Provide the [x, y] coordinate of the cell's center where the given text is located.  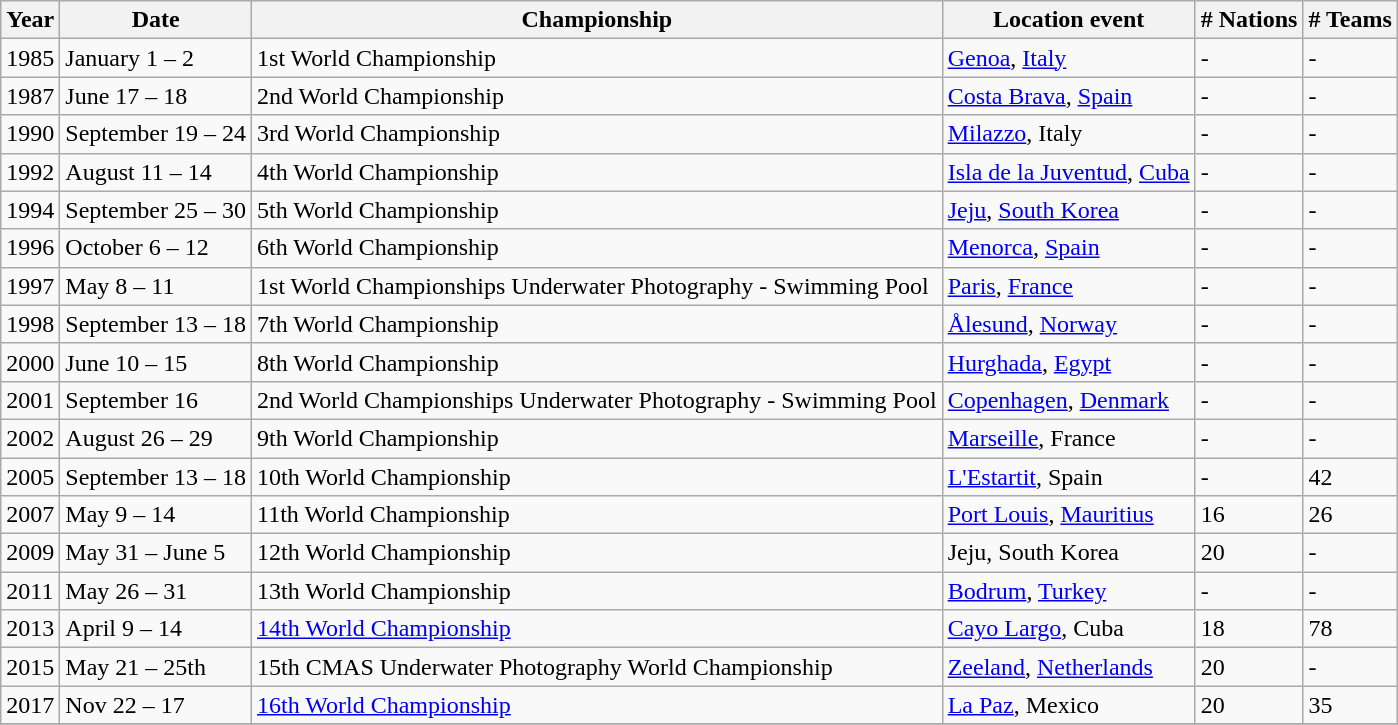
13th World Championship [598, 591]
Year [30, 20]
Championship [598, 20]
2017 [30, 705]
Ålesund, Norway [1068, 324]
# Nations [1249, 20]
Isla de la Juventud, Cuba [1068, 172]
8th World Championship [598, 362]
42 [1350, 477]
Menorca, Spain [1068, 248]
18 [1249, 629]
Paris, France [1068, 286]
La Paz, Mexico [1068, 705]
1990 [30, 134]
78 [1350, 629]
2007 [30, 515]
August 11 – 14 [156, 172]
May 31 – June 5 [156, 553]
September 19 – 24 [156, 134]
September 16 [156, 400]
1998 [30, 324]
Copenhagen, Denmark [1068, 400]
Date [156, 20]
Bodrum, Turkey [1068, 591]
10th World Championship [598, 477]
January 1 – 2 [156, 58]
2011 [30, 591]
Genoa, Italy [1068, 58]
May 26 – 31 [156, 591]
9th World Championship [598, 438]
1992 [30, 172]
2009 [30, 553]
4th World Championship [598, 172]
Zeeland, Netherlands [1068, 667]
May 21 – 25th [156, 667]
2nd World Championships Underwater Photography - Swimming Pool [598, 400]
Hurghada, Egypt [1068, 362]
2001 [30, 400]
October 6 – 12 [156, 248]
2002 [30, 438]
6th World Championship [598, 248]
May 9 – 14 [156, 515]
2013 [30, 629]
2nd World Championship [598, 96]
1985 [30, 58]
# Teams [1350, 20]
Costa Brava, Spain [1068, 96]
2000 [30, 362]
Marseille, France [1068, 438]
2015 [30, 667]
Milazzo, Italy [1068, 134]
3rd World Championship [598, 134]
16th World Championship [598, 705]
May 8 – 11 [156, 286]
12th World Championship [598, 553]
35 [1350, 705]
August 26 – 29 [156, 438]
5th World Championship [598, 210]
Port Louis, Mauritius [1068, 515]
Nov 22 – 17 [156, 705]
11th World Championship [598, 515]
26 [1350, 515]
June 17 – 18 [156, 96]
1997 [30, 286]
Cayo Largo, Cuba [1068, 629]
2005 [30, 477]
1st World Championship [598, 58]
September 25 – 30 [156, 210]
15th CMAS Underwater Photography World Championship [598, 667]
1994 [30, 210]
L'Estartit, Spain [1068, 477]
1st World Championships Underwater Photography - Swimming Pool [598, 286]
June 10 – 15 [156, 362]
14th World Championship [598, 629]
1996 [30, 248]
Location event [1068, 20]
April 9 – 14 [156, 629]
16 [1249, 515]
1987 [30, 96]
7th World Championship [598, 324]
